Locate the cell with the specified text and output its [x, y] center coordinate. 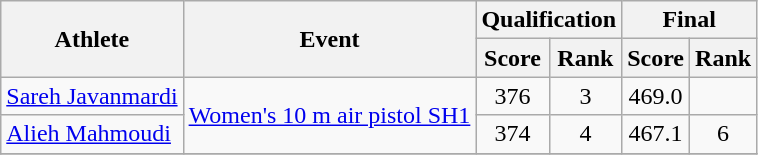
376 [512, 96]
6 [724, 134]
467.1 [656, 134]
Final [690, 20]
4 [585, 134]
3 [585, 96]
Qualification [549, 20]
Event [330, 39]
Women's 10 m air pistol SH1 [330, 115]
Alieh Mahmoudi [92, 134]
374 [512, 134]
Sareh Javanmardi [92, 96]
469.0 [656, 96]
Athlete [92, 39]
